Return the [x, y] coordinate for the center point of the cell that contains the specified text.  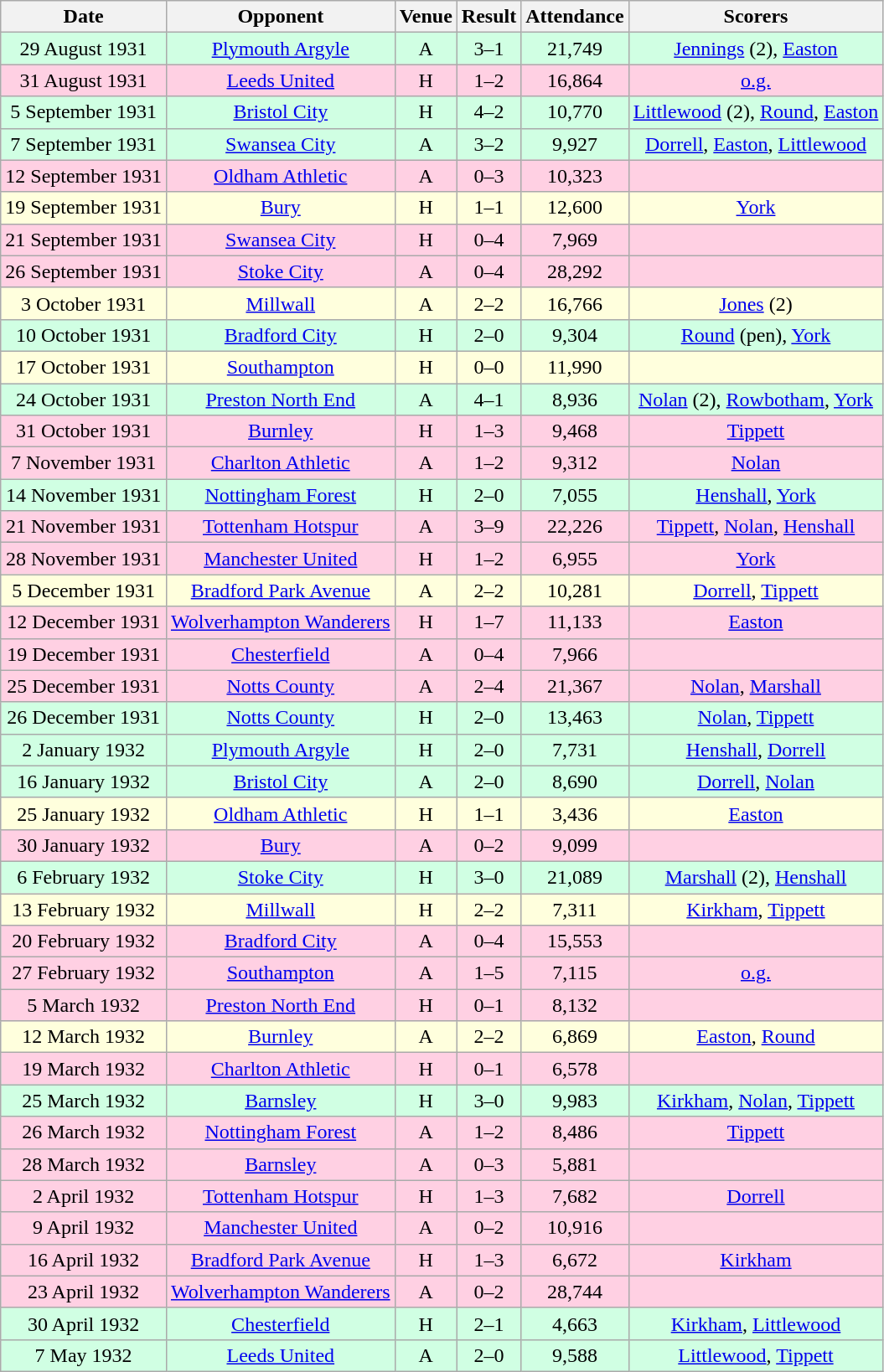
7 November 1931 [84, 463]
19 March 1932 [84, 1069]
Easton, Round [756, 1037]
21,749 [575, 49]
16,766 [575, 303]
12 September 1931 [84, 176]
7,682 [575, 1196]
9,468 [575, 431]
13,463 [575, 718]
16 January 1932 [84, 781]
7,055 [575, 495]
9,099 [575, 845]
11,990 [575, 367]
30 January 1932 [84, 845]
28,744 [575, 1292]
Kirkham [756, 1260]
Result [489, 17]
29 August 1931 [84, 49]
10,916 [575, 1228]
28 March 1932 [84, 1164]
Nolan, Tippett [756, 718]
15,553 [575, 941]
25 January 1932 [84, 813]
21 November 1931 [84, 527]
14 November 1931 [84, 495]
21 September 1931 [84, 240]
Henshall, Dorrell [756, 750]
7,311 [575, 909]
12 December 1931 [84, 622]
10,323 [575, 176]
Opponent [280, 17]
Marshall (2), Henshall [756, 877]
Tippett, Nolan, Henshall [756, 527]
Jennings (2), Easton [756, 49]
8,132 [575, 1005]
Kirkham, Nolan, Tippett [756, 1101]
7 September 1931 [84, 144]
21,089 [575, 877]
26 September 1931 [84, 271]
6,869 [575, 1037]
7 May 1932 [84, 1355]
Venue [426, 17]
Nolan (2), Rowbotham, York [756, 400]
24 October 1931 [84, 400]
2 January 1932 [84, 750]
6,578 [575, 1069]
1–7 [489, 622]
2 April 1932 [84, 1196]
17 October 1931 [84, 367]
31 August 1931 [84, 80]
9,304 [575, 335]
Nolan, Marshall [756, 686]
9 April 1932 [84, 1228]
9,927 [575, 144]
6,672 [575, 1260]
13 February 1932 [84, 909]
27 February 1932 [84, 973]
Dorrell, Tippett [756, 591]
Littlewood (2), Round, Easton [756, 112]
23 April 1932 [84, 1292]
10,770 [575, 112]
4–1 [489, 400]
Attendance [575, 17]
6,955 [575, 559]
3,436 [575, 813]
10,281 [575, 591]
12 March 1932 [84, 1037]
22,226 [575, 527]
Dorrell [756, 1196]
4,663 [575, 1323]
Jones (2) [756, 303]
9,588 [575, 1355]
26 March 1932 [84, 1132]
Dorrell, Easton, Littlewood [756, 144]
7,731 [575, 750]
28,292 [575, 271]
31 October 1931 [84, 431]
12,600 [575, 208]
Scorers [756, 17]
Round (pen), York [756, 335]
8,486 [575, 1132]
Nolan [756, 463]
8,936 [575, 400]
2–1 [489, 1323]
3–9 [489, 527]
19 December 1931 [84, 654]
7,966 [575, 654]
Littlewood, Tippett [756, 1355]
10 October 1931 [84, 335]
Kirkham, Tippett [756, 909]
6 February 1932 [84, 877]
2–4 [489, 686]
3 October 1931 [84, 303]
Kirkham, Littlewood [756, 1323]
21,367 [575, 686]
7,969 [575, 240]
1–5 [489, 973]
Henshall, York [756, 495]
28 November 1931 [84, 559]
Date [84, 17]
20 February 1932 [84, 941]
16 April 1932 [84, 1260]
9,983 [575, 1101]
25 March 1932 [84, 1101]
8,690 [575, 781]
5 March 1932 [84, 1005]
19 September 1931 [84, 208]
3–2 [489, 144]
3–1 [489, 49]
9,312 [575, 463]
5,881 [575, 1164]
16,864 [575, 80]
4–2 [489, 112]
7,115 [575, 973]
30 April 1932 [84, 1323]
25 December 1931 [84, 686]
0–0 [489, 367]
5 December 1931 [84, 591]
5 September 1931 [84, 112]
Dorrell, Nolan [756, 781]
11,133 [575, 622]
26 December 1931 [84, 718]
